Output the (x, y) coordinate of the center of the cell containing the given text.  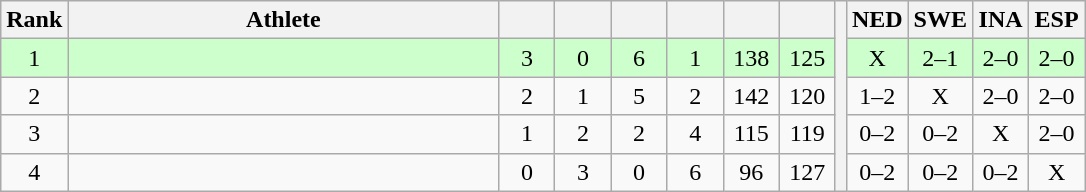
127 (807, 172)
NED (877, 20)
138 (751, 58)
96 (751, 172)
1–2 (877, 96)
ESP (1057, 20)
Athlete (284, 20)
119 (807, 134)
SWE (940, 20)
INA (1001, 20)
120 (807, 96)
5 (639, 96)
2–1 (940, 58)
142 (751, 96)
125 (807, 58)
115 (751, 134)
Rank (34, 20)
